Find where the given text appears and provide that cell's center as (x, y) coordinate. 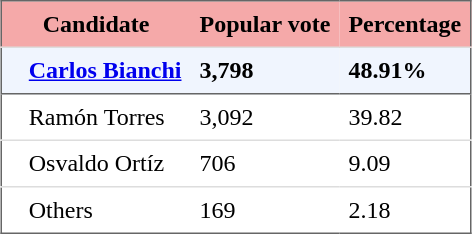
3,092 (264, 117)
2.18 (405, 210)
Candidate (96, 24)
Osvaldo Ortíz (106, 163)
Others (106, 210)
Percentage (405, 24)
48.91% (405, 70)
169 (264, 210)
9.09 (405, 163)
39.82 (405, 117)
Ramón Torres (106, 117)
3,798 (264, 70)
Carlos Bianchi (106, 70)
Popular vote (264, 24)
706 (264, 163)
